For the text-containing cell, return its midpoint in (X, Y) coordinate format. 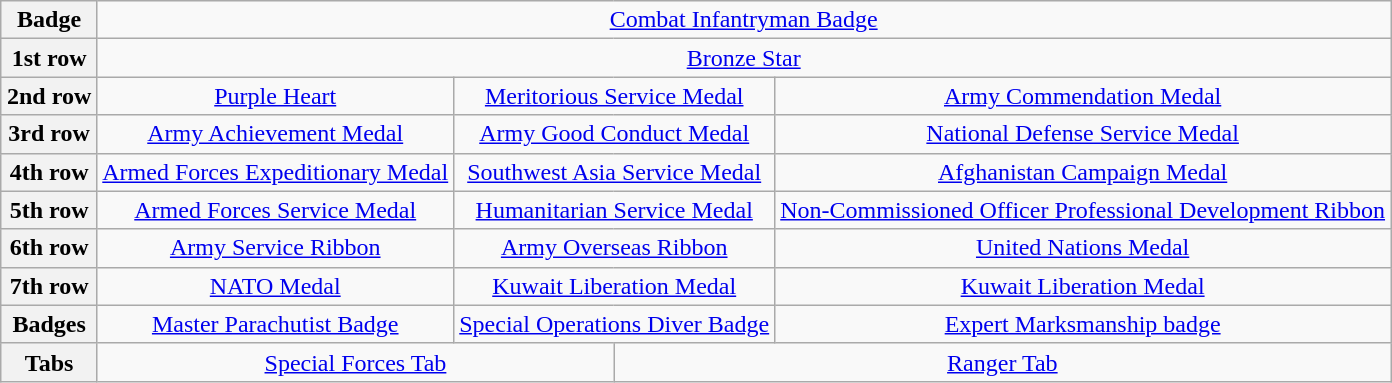
6th row (48, 248)
Army Overseas Ribbon (614, 248)
Southwest Asia Service Medal (614, 172)
Purple Heart (276, 96)
Expert Marksmanship badge (1083, 324)
Humanitarian Service Medal (614, 210)
2nd row (48, 96)
United Nations Medal (1083, 248)
Meritorious Service Medal (614, 96)
Armed Forces Service Medal (276, 210)
National Defense Service Medal (1083, 134)
Army Service Ribbon (276, 248)
Armed Forces Expeditionary Medal (276, 172)
7th row (48, 286)
Bronze Star (744, 58)
Army Achievement Medal (276, 134)
Special Forces Tab (356, 362)
1st row (48, 58)
3rd row (48, 134)
Master Parachutist Badge (276, 324)
Combat Infantryman Badge (744, 20)
Tabs (48, 362)
Army Good Conduct Medal (614, 134)
Badges (48, 324)
NATO Medal (276, 286)
Army Commendation Medal (1083, 96)
Non-Commissioned Officer Professional Development Ribbon (1083, 210)
Ranger Tab (1002, 362)
Afghanistan Campaign Medal (1083, 172)
Badge (48, 20)
4th row (48, 172)
5th row (48, 210)
Special Operations Diver Badge (614, 324)
